Find where the given text appears and provide that cell's center as (X, Y) coordinate. 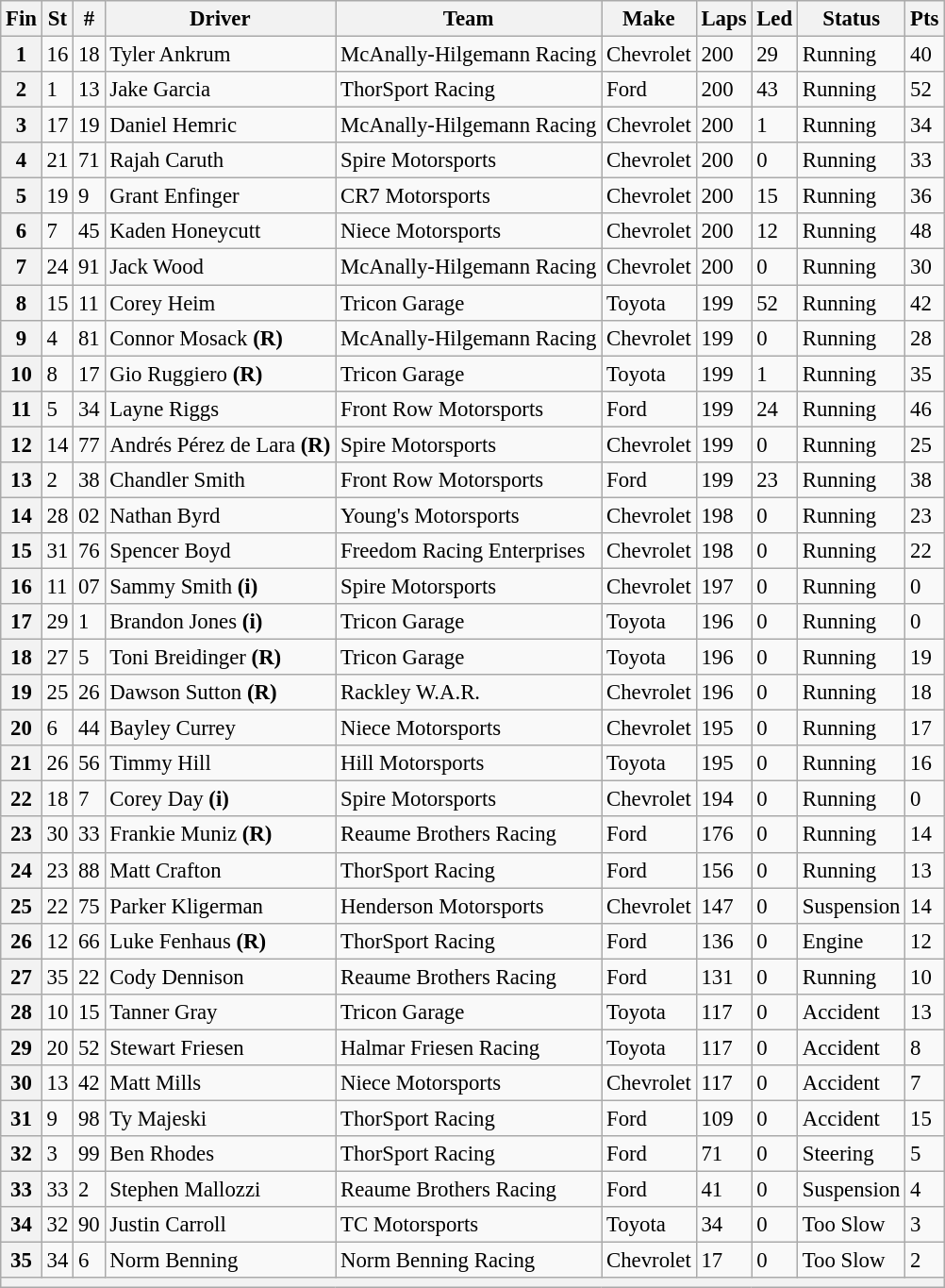
Jack Wood (221, 267)
Make (649, 19)
76 (89, 551)
Layne Riggs (221, 409)
02 (89, 515)
Bayley Currey (221, 728)
Rajah Caruth (221, 160)
Brandon Jones (i) (221, 622)
Nathan Byrd (221, 515)
CR7 Motorsports (469, 196)
Gio Ruggiero (R) (221, 374)
Corey Heim (221, 303)
77 (89, 444)
197 (724, 586)
66 (89, 941)
Spencer Boyd (221, 551)
Grant Enfinger (221, 196)
Hill Motorsports (469, 763)
81 (89, 338)
194 (724, 799)
Kaden Honeycutt (221, 231)
Pts (924, 19)
Team (469, 19)
Steering (851, 1154)
45 (89, 231)
91 (89, 267)
Laps (724, 19)
Chandler Smith (221, 480)
75 (89, 906)
44 (89, 728)
Henderson Motorsports (469, 906)
Jake Garcia (221, 90)
Sammy Smith (i) (221, 586)
Halmar Friesen Racing (469, 1047)
46 (924, 409)
36 (924, 196)
Dawson Sutton (R) (221, 693)
147 (724, 906)
07 (89, 586)
56 (89, 763)
Rackley W.A.R. (469, 693)
156 (724, 870)
Cody Dennison (221, 977)
Frankie Muniz (R) (221, 835)
Norm Benning (221, 1261)
Toni Breidinger (R) (221, 658)
Norm Benning Racing (469, 1261)
Tyler Ankrum (221, 55)
41 (724, 1190)
Daniel Hemric (221, 125)
40 (924, 55)
136 (724, 941)
Matt Mills (221, 1083)
Stewart Friesen (221, 1047)
Corey Day (i) (221, 799)
Ben Rhodes (221, 1154)
Driver (221, 19)
Justin Carroll (221, 1225)
Status (851, 19)
Young's Motorsports (469, 515)
131 (724, 977)
Fin (22, 19)
Andrés Pérez de Lara (R) (221, 444)
# (89, 19)
Led (775, 19)
109 (724, 1118)
TC Motorsports (469, 1225)
Stephen Mallozzi (221, 1190)
90 (89, 1225)
Freedom Racing Enterprises (469, 551)
48 (924, 231)
88 (89, 870)
Matt Crafton (221, 870)
98 (89, 1118)
Timmy Hill (221, 763)
176 (724, 835)
43 (775, 90)
Connor Mosack (R) (221, 338)
St (57, 19)
Tanner Gray (221, 1012)
Luke Fenhaus (R) (221, 941)
Engine (851, 941)
Parker Kligerman (221, 906)
Ty Majeski (221, 1118)
99 (89, 1154)
